Locate the cell with the specified text and output its (x, y) center coordinate. 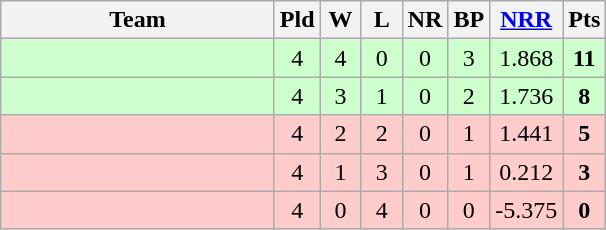
5 (584, 134)
BP (469, 20)
Pts (584, 20)
NRR (526, 20)
0.212 (526, 172)
1.736 (526, 96)
Pld (297, 20)
W (340, 20)
11 (584, 58)
NR (425, 20)
1.441 (526, 134)
-5.375 (526, 210)
1.868 (526, 58)
L (382, 20)
8 (584, 96)
Team (138, 20)
